Determine the (x, y) coordinate at the center of the cell enclosing the given text.  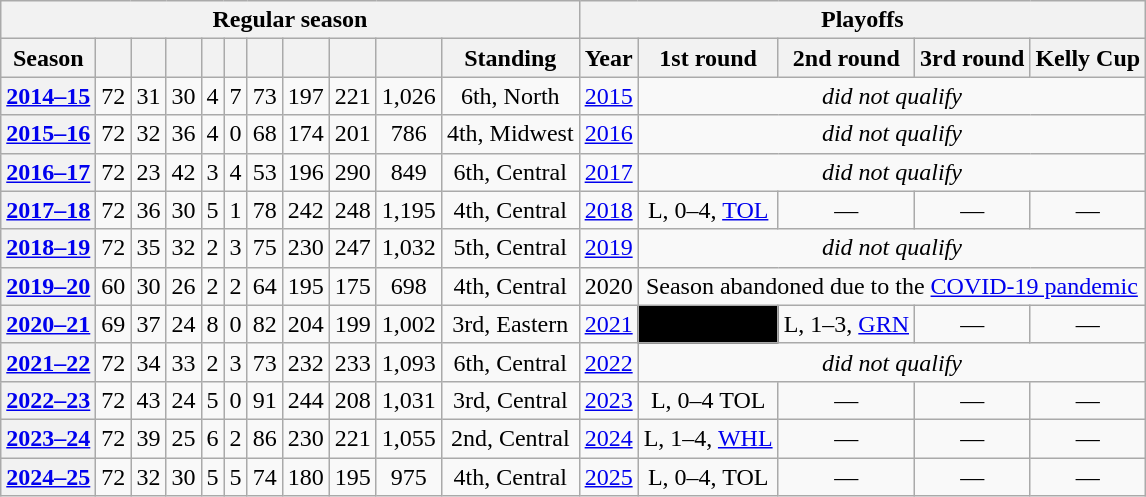
849 (408, 172)
82 (264, 324)
242 (306, 210)
5th, Central (510, 248)
1,195 (408, 210)
3rd, Eastern (510, 324)
201 (352, 134)
290 (352, 172)
174 (306, 134)
3rd, Central (510, 400)
6 (212, 438)
31 (148, 96)
75 (264, 248)
2017–18 (48, 210)
248 (352, 210)
78 (264, 210)
2015–16 (48, 134)
60 (114, 286)
786 (408, 134)
175 (352, 286)
64 (264, 286)
975 (408, 477)
37 (148, 324)
Year (608, 58)
91 (264, 400)
2014–15 (48, 96)
33 (184, 362)
2016 (608, 134)
2nd, Central (510, 438)
69 (114, 324)
2024 (608, 438)
7 (236, 96)
2018–19 (48, 248)
2023–24 (48, 438)
1,002 (408, 324)
1 (236, 210)
199 (352, 324)
26 (184, 286)
2015 (608, 96)
2019–20 (48, 286)
43 (148, 400)
4th, Midwest (510, 134)
2021–22 (48, 362)
204 (306, 324)
86 (264, 438)
53 (264, 172)
35 (148, 248)
233 (352, 362)
23 (148, 172)
42 (184, 172)
2023 (608, 400)
6th, North (510, 96)
Standing (510, 58)
L, 0–4 TOL (708, 400)
25 (184, 438)
L, 1–4, WHL (708, 438)
698 (408, 286)
2018 (608, 210)
2020–21 (48, 324)
39 (148, 438)
8 (212, 324)
232 (306, 362)
L, 1–3, GRN (846, 324)
2021 (608, 324)
2016–17 (48, 172)
2024–25 (48, 477)
2022 (608, 362)
3rd round (972, 58)
2022–23 (48, 400)
34 (148, 362)
197 (306, 96)
Season (48, 58)
1,032 (408, 248)
74 (264, 477)
1,055 (408, 438)
244 (306, 400)
196 (306, 172)
208 (352, 400)
68 (264, 134)
180 (306, 477)
1,026 (408, 96)
Kelly Cup (1088, 58)
Playoffs (862, 20)
2017 (608, 172)
1,031 (408, 400)
1,093 (408, 362)
Regular season (290, 20)
2025 (608, 477)
2nd round (846, 58)
2019 (608, 248)
Season abandoned due to the COVID-19 pandemic (892, 286)
247 (352, 248)
1st round (708, 58)
2020 (608, 286)
